Determine the (x, y) coordinate at the center of the cell enclosing the given text.  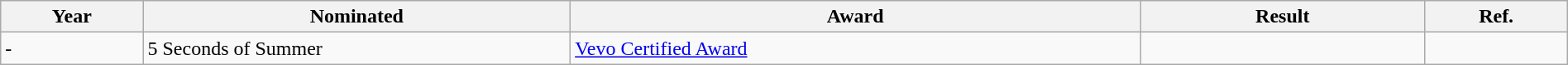
Nominated (357, 17)
Award (855, 17)
Result (1283, 17)
Year (72, 17)
Ref. (1496, 17)
- (72, 48)
5 Seconds of Summer (357, 48)
Vevo Certified Award (855, 48)
